From the cell containing the given text, extract its center point as [X, Y] coordinate. 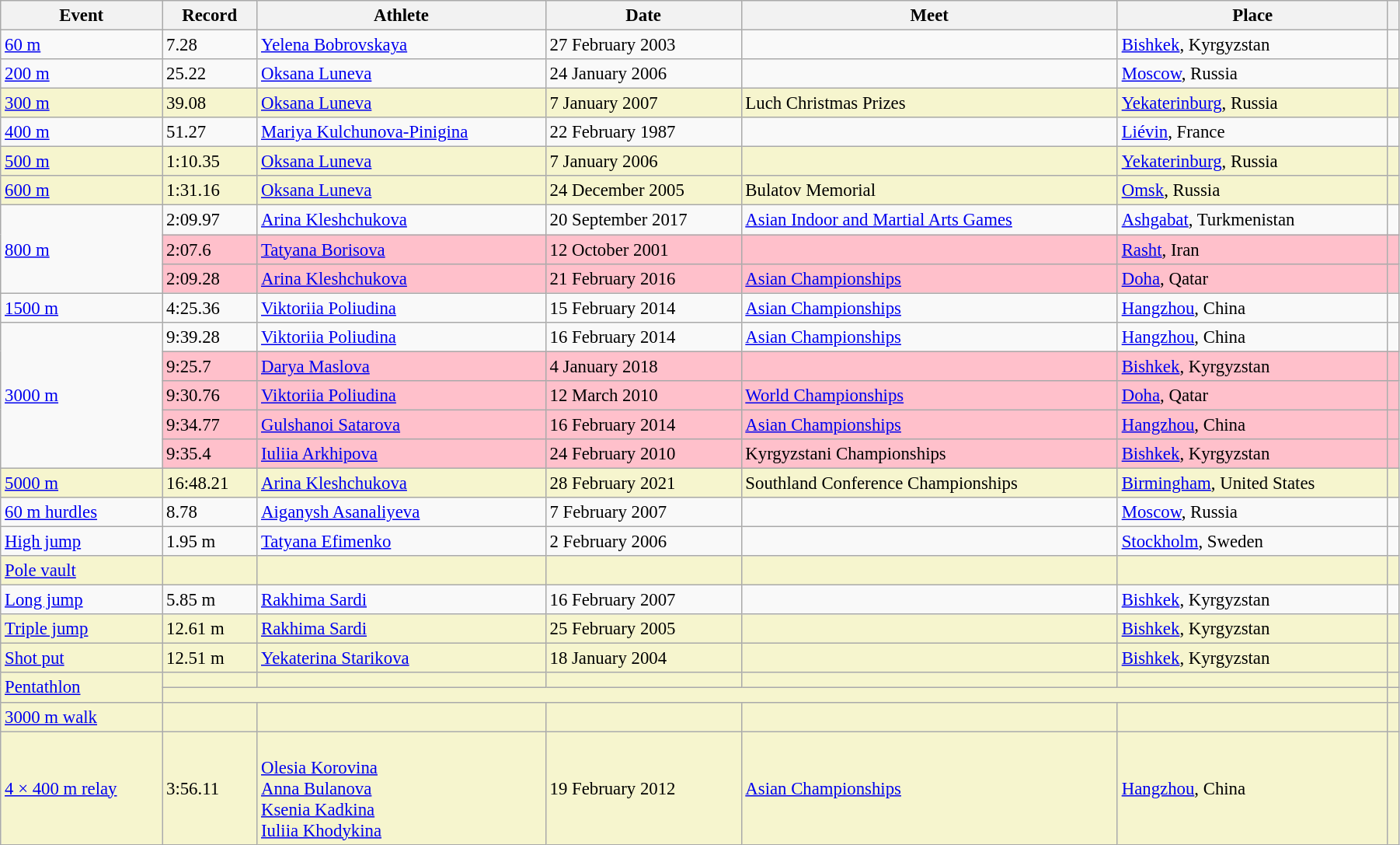
2 February 2006 [643, 542]
5.85 m [210, 600]
1.95 m [210, 542]
16:48.21 [210, 483]
2:07.6 [210, 250]
20 September 2017 [643, 220]
2:09.97 [210, 220]
4 × 400 m relay [82, 788]
16 February 2007 [643, 600]
9:39.28 [210, 337]
18 January 2004 [643, 658]
12 October 2001 [643, 250]
Southland Conference Championships [929, 483]
Pentathlon [82, 688]
Ashgabat, Turkmenistan [1252, 220]
25.22 [210, 74]
27 February 2003 [643, 45]
28 February 2021 [643, 483]
39.08 [210, 103]
1500 m [82, 308]
7.28 [210, 45]
19 February 2012 [643, 788]
1:31.16 [210, 190]
Long jump [82, 600]
400 m [82, 132]
300 m [82, 103]
Yelena Bobrovskaya [401, 45]
Shot put [82, 658]
Athlete [401, 16]
500 m [82, 162]
1:10.35 [210, 162]
Asian Indoor and Martial Arts Games [929, 220]
600 m [82, 190]
World Championships [929, 396]
24 February 2010 [643, 454]
9:25.7 [210, 366]
4 January 2018 [643, 366]
60 m [82, 45]
Stockholm, Sweden [1252, 542]
15 February 2014 [643, 308]
Darya Maslova [401, 366]
60 m hurdles [82, 512]
2:09.28 [210, 278]
Mariya Kulchunova-Pinigina [401, 132]
Meet [929, 16]
Tatyana Borisova [401, 250]
Luch Christmas Prizes [929, 103]
9:34.77 [210, 424]
Olesia KorovinaAnna BulanovaKsenia KadkinaIuliia Khodykina [401, 788]
7 January 2007 [643, 103]
Omsk, Russia [1252, 190]
24 December 2005 [643, 190]
Iuliia Arkhipova [401, 454]
22 February 1987 [643, 132]
8.78 [210, 512]
51.27 [210, 132]
7 February 2007 [643, 512]
200 m [82, 74]
Aiganysh Asanaliyeva [401, 512]
9:35.4 [210, 454]
Record [210, 16]
Bulatov Memorial [929, 190]
21 February 2016 [643, 278]
800 m [82, 249]
Date [643, 16]
Liévin, France [1252, 132]
High jump [82, 542]
Place [1252, 16]
12.51 m [210, 658]
Event [82, 16]
Gulshanoi Satarova [401, 424]
5000 m [82, 483]
Tatyana Efimenko [401, 542]
4:25.36 [210, 308]
25 February 2005 [643, 629]
3000 m walk [82, 717]
24 January 2006 [643, 74]
Yekaterina Starikova [401, 658]
Kyrgyzstani Championships [929, 454]
Rasht, Iran [1252, 250]
7 January 2006 [643, 162]
3000 m [82, 395]
Birmingham, United States [1252, 483]
12.61 m [210, 629]
3:56.11 [210, 788]
9:30.76 [210, 396]
12 March 2010 [643, 396]
Triple jump [82, 629]
Pole vault [82, 571]
